Return (X, Y) of the center of cell containing provided text 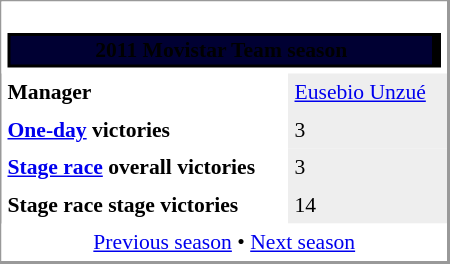
14 (368, 205)
Previous season • Next season (225, 243)
Stage race stage victories (146, 205)
Manager (146, 93)
Eusebio Unzué (368, 93)
Stage race overall victories (146, 167)
One-day victories (146, 130)
